Search for the cell housing the specified text and yield its [X, Y] center coordinate. 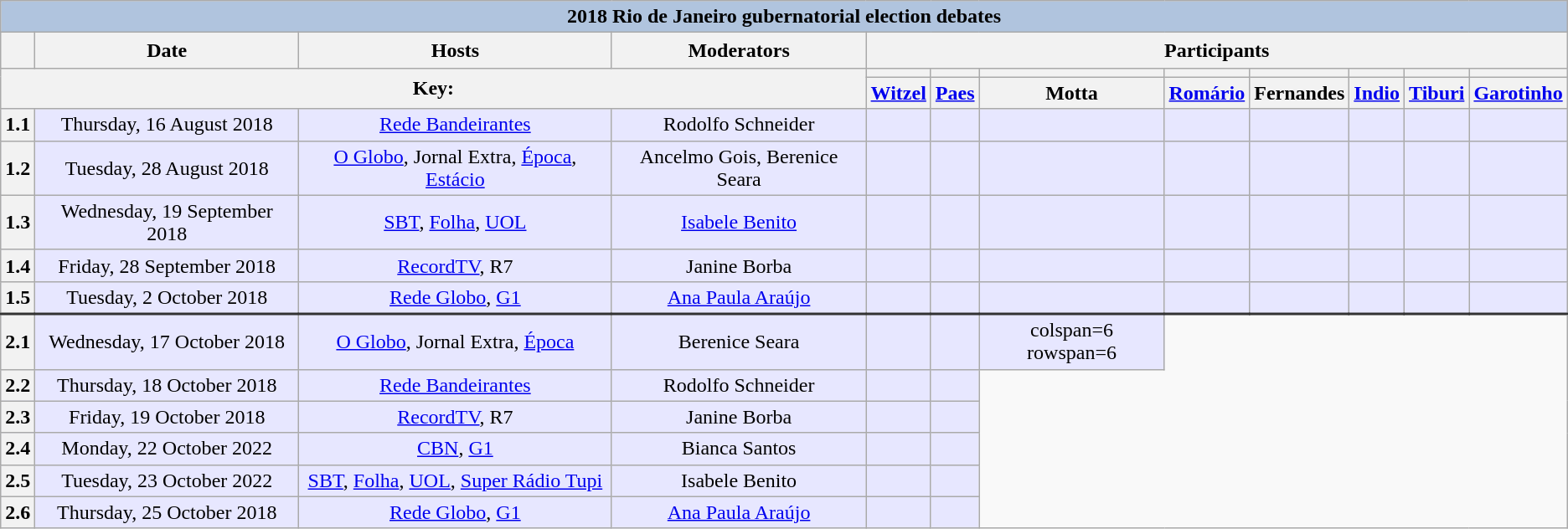
Moderators [739, 50]
1.3 [18, 223]
Monday, 22 October 2022 [168, 449]
Indio [1377, 93]
Ancelmo Gois, Berenice Seara [739, 167]
Key: [434, 89]
1.2 [18, 167]
Thursday, 25 October 2018 [168, 512]
SBT, Folha, UOL, Super Rádio Tupi [456, 480]
1.5 [18, 298]
2.2 [18, 385]
O Globo, Jornal Extra, Época, Estácio [456, 167]
Participants [1216, 50]
Witzel [898, 93]
Friday, 19 October 2018 [168, 417]
CBN, G1 [456, 449]
Tuesday, 28 August 2018 [168, 167]
Friday, 28 September 2018 [168, 265]
Paes [955, 93]
Romário [1207, 93]
SBT, Folha, UOL [456, 223]
Wednesday, 19 September 2018 [168, 223]
Thursday, 18 October 2018 [168, 385]
Motta [1072, 93]
Tuesday, 23 October 2022 [168, 480]
Thursday, 16 August 2018 [168, 125]
Wednesday, 17 October 2018 [168, 342]
Date [168, 50]
2018 Rio de Janeiro gubernatorial election debates [784, 17]
colspan=6 rowspan=6 [1072, 342]
Tuesday, 2 October 2018 [168, 298]
1.4 [18, 265]
Garotinho [1518, 93]
2.1 [18, 342]
1.1 [18, 125]
Tiburi [1437, 93]
2.3 [18, 417]
Bianca Santos [739, 449]
Berenice Seara [739, 342]
2.5 [18, 480]
Hosts [456, 50]
Fernandes [1300, 93]
2.6 [18, 512]
2.4 [18, 449]
O Globo, Jornal Extra, Época [456, 342]
